For the text-containing cell, return its midpoint in (x, y) coordinate format. 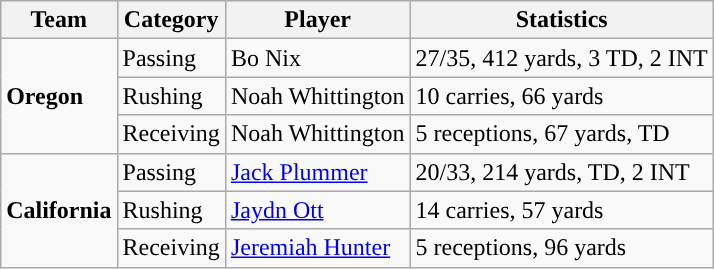
10 carries, 66 yards (562, 96)
14 carries, 57 yards (562, 210)
Jack Plummer (318, 172)
5 receptions, 96 yards (562, 248)
Bo Nix (318, 58)
27/35, 412 yards, 3 TD, 2 INT (562, 58)
Player (318, 20)
Jeremiah Hunter (318, 248)
Statistics (562, 20)
20/33, 214 yards, TD, 2 INT (562, 172)
Oregon (59, 96)
Jaydn Ott (318, 210)
Category (171, 20)
California (59, 210)
Team (59, 20)
5 receptions, 67 yards, TD (562, 134)
